Scan for the cell matching the given text and deliver its [x, y] coordinate at center. 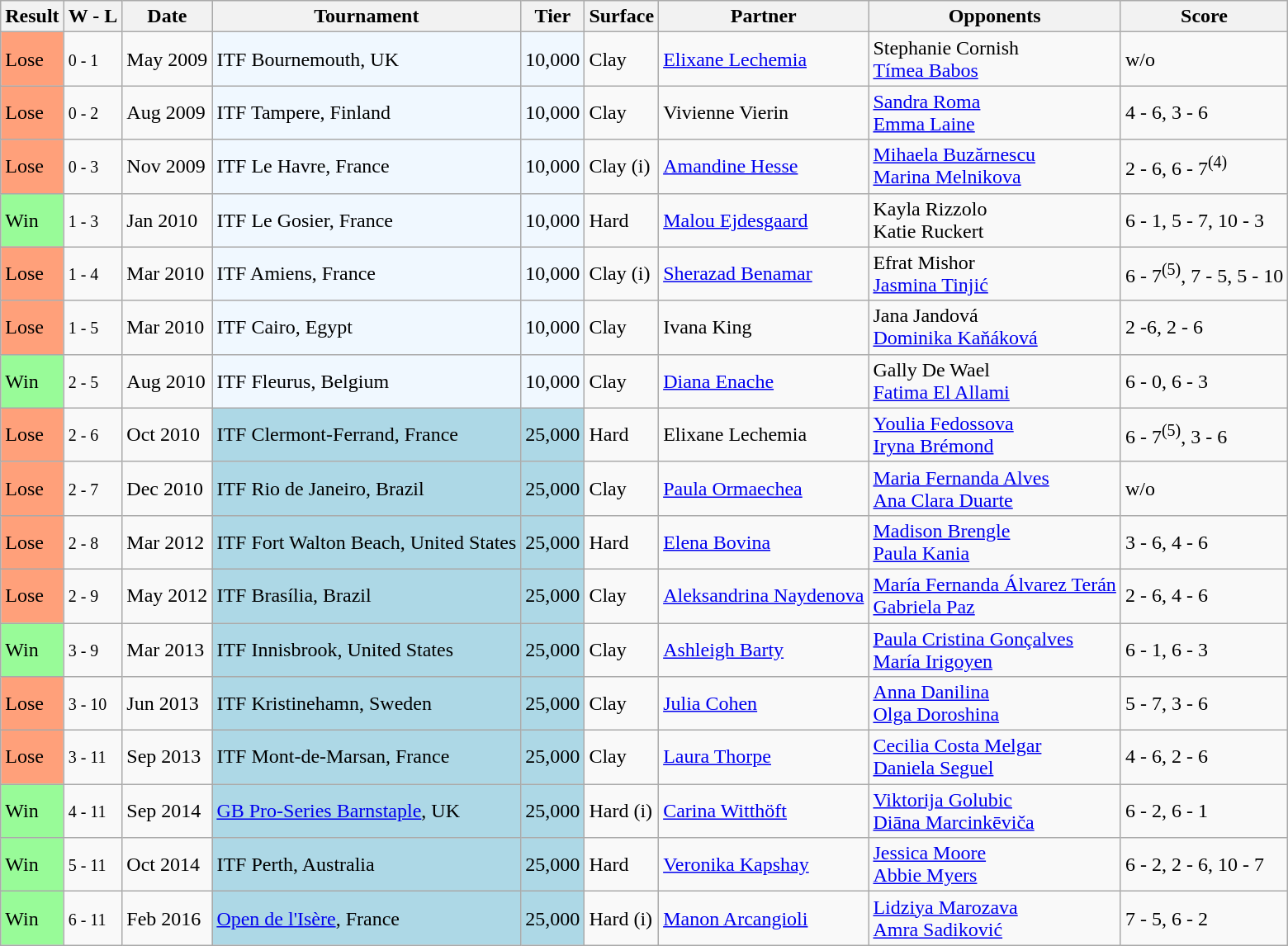
Diana Enache [764, 381]
ITF Amiens, France [367, 274]
5 - 11 [92, 865]
Viktorija Golubic Diāna Marcinkēviča [994, 811]
6 - 1, 6 - 3 [1204, 649]
Oct 2014 [167, 865]
6 - 1, 5 - 7, 10 - 3 [1204, 220]
Open de l'Isère, France [367, 918]
6 - 7(5), 3 - 6 [1204, 434]
ITF Perth, Australia [367, 865]
Sep 2013 [167, 758]
4 - 11 [92, 811]
Surface [622, 17]
Aleksandrina Naydenova [764, 596]
ITF Cairo, Egypt [367, 327]
Amandine Hesse [764, 167]
3 - 10 [92, 703]
4 - 6, 3 - 6 [1204, 112]
Jun 2013 [167, 703]
2 - 5 [92, 381]
Tournament [367, 17]
Jessica Moore Abbie Myers [994, 865]
5 - 7, 3 - 6 [1204, 703]
GB Pro-Series Barnstaple, UK [367, 811]
Youlia Fedossova Iryna Brémond [994, 434]
Opponents [994, 17]
Paula Cristina Gonçalves María Irigoyen [994, 649]
2 - 6, 4 - 6 [1204, 596]
Partner [764, 17]
Dec 2010 [167, 489]
Jan 2010 [167, 220]
Laura Thorpe [764, 758]
W - L [92, 17]
Feb 2016 [167, 918]
Sherazad Benamar [764, 274]
Maria Fernanda Alves Ana Clara Duarte [994, 489]
Mar 2012 [167, 542]
Jana Jandová Dominika Kaňáková [994, 327]
Julia Cohen [764, 703]
Aug 2009 [167, 112]
2 - 9 [92, 596]
ITF Innisbrook, United States [367, 649]
0 - 3 [92, 167]
May 2009 [167, 59]
ITF Brasília, Brazil [367, 596]
ITF Tampere, Finland [367, 112]
Carina Witthöft [764, 811]
6 - 0, 6 - 3 [1204, 381]
ITF Fort Walton Beach, United States [367, 542]
Nov 2009 [167, 167]
Sandra Roma Emma Laine [994, 112]
Cecilia Costa Melgar Daniela Seguel [994, 758]
7 - 5, 6 - 2 [1204, 918]
Mihaela Buzărnescu Marina Melnikova [994, 167]
Veronika Kapshay [764, 865]
Sep 2014 [167, 811]
Anna Danilina Olga Doroshina [994, 703]
3 - 11 [92, 758]
Tier [553, 17]
Lidziya Marozava Amra Sadiković [994, 918]
Gally De Wael Fatima El Allami [994, 381]
2 - 6 [92, 434]
2 - 8 [92, 542]
Paula Ormaechea [764, 489]
Madison Brengle Paula Kania [994, 542]
ITF Rio de Janeiro, Brazil [367, 489]
María Fernanda Álvarez Terán Gabriela Paz [994, 596]
ITF Clermont-Ferrand, France [367, 434]
1 - 3 [92, 220]
ITF Le Gosier, France [367, 220]
Malou Ejdesgaard [764, 220]
Oct 2010 [167, 434]
Efrat Mishor Jasmina Tinjić [994, 274]
4 - 6, 2 - 6 [1204, 758]
6 - 2, 6 - 1 [1204, 811]
ITF Le Havre, France [367, 167]
6 - 2, 2 - 6, 10 - 7 [1204, 865]
Vivienne Vierin [764, 112]
1 - 4 [92, 274]
3 - 6, 4 - 6 [1204, 542]
Ivana King [764, 327]
Mar 2013 [167, 649]
3 - 9 [92, 649]
Aug 2010 [167, 381]
Manon Arcangioli [764, 918]
Result [32, 17]
0 - 2 [92, 112]
ITF Kristinehamn, Sweden [367, 703]
6 - 7(5), 7 - 5, 5 - 10 [1204, 274]
Ashleigh Barty [764, 649]
6 - 11 [92, 918]
ITF Fleurus, Belgium [367, 381]
Date [167, 17]
Elena Bovina [764, 542]
ITF Bournemouth, UK [367, 59]
1 - 5 [92, 327]
Stephanie Cornish Tímea Babos [994, 59]
ITF Mont-de-Marsan, France [367, 758]
Kayla Rizzolo Katie Ruckert [994, 220]
0 - 1 [92, 59]
2 -6, 2 - 6 [1204, 327]
Score [1204, 17]
May 2012 [167, 596]
2 - 7 [92, 489]
2 - 6, 6 - 7(4) [1204, 167]
